Scan for the cell matching the given text and deliver its [x, y] coordinate at center. 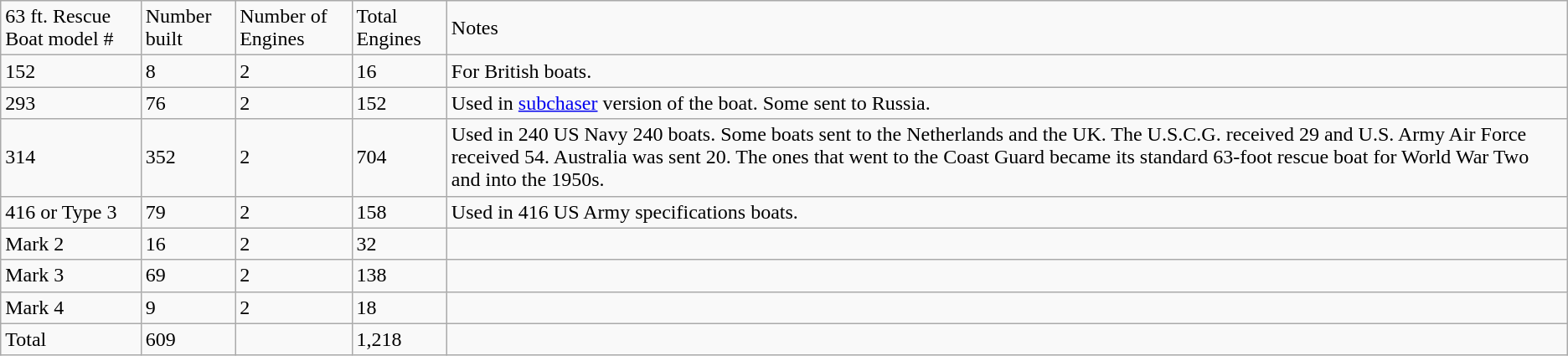
8 [188, 71]
158 [399, 212]
416 or Type 3 [71, 212]
138 [399, 276]
63 ft. Rescue Boat model # [71, 28]
704 [399, 157]
Number built [188, 28]
Mark 2 [71, 244]
609 [188, 339]
69 [188, 276]
Notes [1007, 28]
For British boats. [1007, 71]
Used in 416 US Army specifications boats. [1007, 212]
18 [399, 307]
9 [188, 307]
352 [188, 157]
79 [188, 212]
Mark 4 [71, 307]
1,218 [399, 339]
Total Engines [399, 28]
32 [399, 244]
Used in subchaser version of the boat. Some sent to Russia. [1007, 103]
314 [71, 157]
293 [71, 103]
76 [188, 103]
Number of Engines [293, 28]
Total [71, 339]
Mark 3 [71, 276]
